Locate the cell with the specified text and output its [x, y] center coordinate. 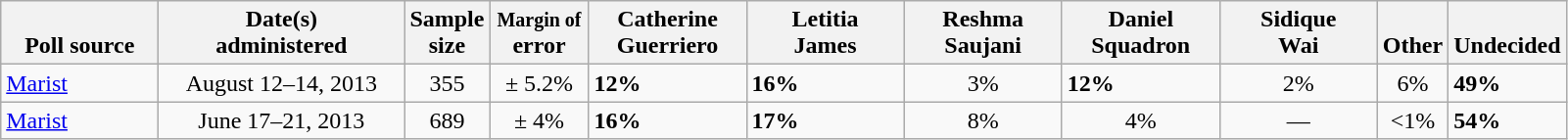
4% [1140, 120]
<1% [1412, 120]
— [1299, 120]
± 4% [539, 120]
CatherineGuerriero [668, 33]
Samplesize [447, 33]
54% [1507, 120]
LetitiaJames [825, 33]
± 5.2% [539, 83]
17% [825, 120]
8% [983, 120]
DanielSquadron [1140, 33]
355 [447, 83]
August 12–14, 2013 [282, 83]
Poll source [80, 33]
3% [983, 83]
June 17–21, 2013 [282, 120]
Date(s)administered [282, 33]
49% [1507, 83]
Margin oferror [539, 33]
SidiqueWai [1299, 33]
ReshmaSaujani [983, 33]
689 [447, 120]
Other [1412, 33]
2% [1299, 83]
Undecided [1507, 33]
6% [1412, 83]
